Search for the cell housing the specified text and yield its (x, y) center coordinate. 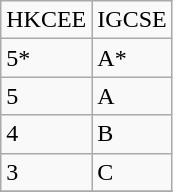
C (132, 172)
B (132, 134)
IGCSE (132, 20)
A* (132, 58)
3 (46, 172)
4 (46, 134)
5* (46, 58)
HKCEE (46, 20)
5 (46, 96)
A (132, 96)
